Capture the cell that displays the provided text and extract its [X, Y] central coordinate. 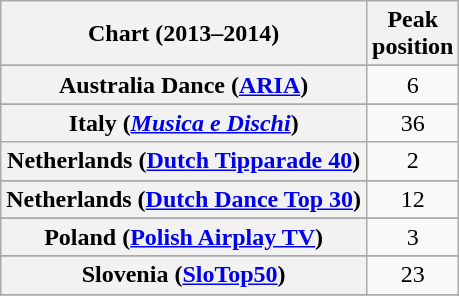
Italy (Musica e Dischi) [184, 123]
6 [413, 85]
23 [413, 275]
Netherlands (Dutch Dance Top 30) [184, 199]
Poland (Polish Airplay TV) [184, 237]
Netherlands (Dutch Tipparade 40) [184, 161]
2 [413, 161]
3 [413, 237]
Peakposition [413, 34]
12 [413, 199]
36 [413, 123]
Australia Dance (ARIA) [184, 85]
Slovenia (SloTop50) [184, 275]
Chart (2013–2014) [184, 34]
